Pinpoint the cell where the given text exists, returning its (x, y) midpoint coordinate. 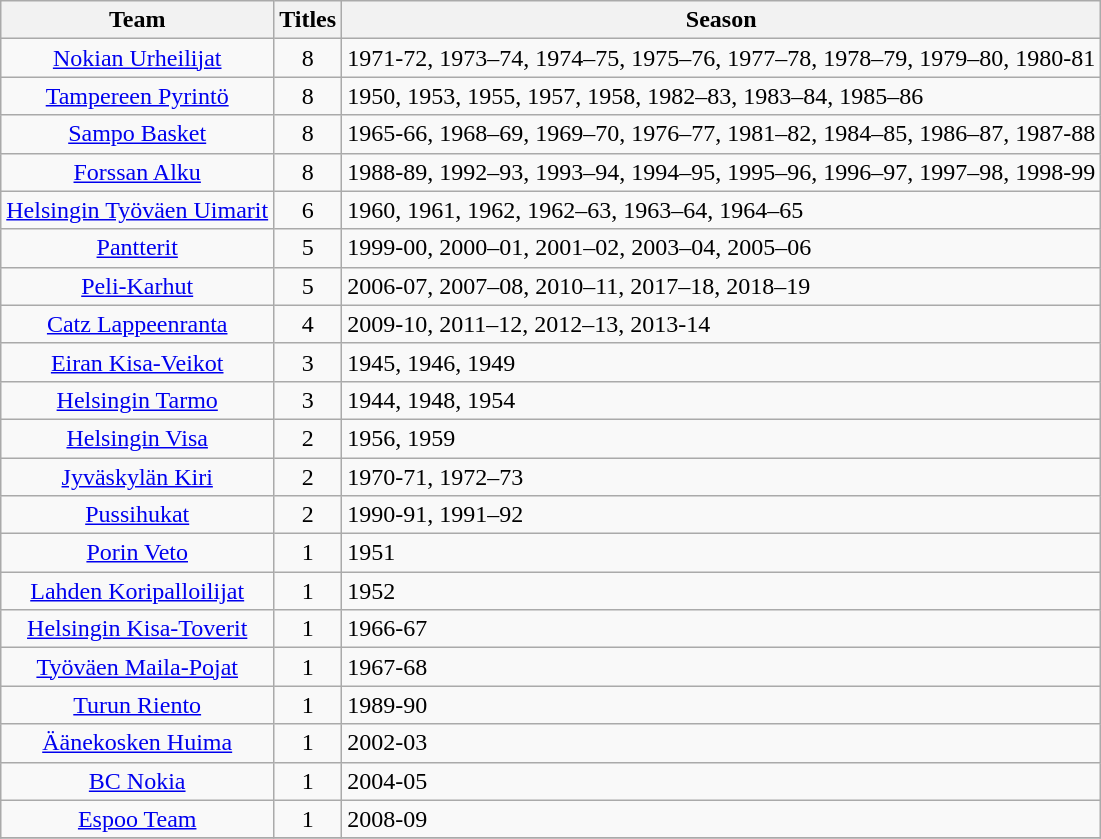
Peli-Karhut (138, 286)
Catz Lappeenranta (138, 324)
Nokian Urheilijat (138, 58)
1971-72, 1973–74, 1974–75, 1975–76, 1977–78, 1978–79, 1979–80, 1980-81 (722, 58)
1989-90 (722, 705)
Espoo Team (138, 819)
Team (138, 20)
Eiran Kisa-Veikot (138, 362)
Titles (308, 20)
Sampo Basket (138, 134)
Helsingin Tarmo (138, 400)
1944, 1948, 1954 (722, 400)
Tampereen Pyrintö (138, 96)
BC Nokia (138, 781)
1967-68 (722, 667)
Helsingin Kisa-Toverit (138, 629)
Turun Riento (138, 705)
Helsingin Työväen Uimarit (138, 210)
1951 (722, 553)
1945, 1946, 1949 (722, 362)
Pussihukat (138, 515)
Helsingin Visa (138, 438)
2006-07, 2007–08, 2010–11, 2017–18, 2018–19 (722, 286)
1990-91, 1991–92 (722, 515)
Jyväskylän Kiri (138, 477)
1960, 1961, 1962, 1962–63, 1963–64, 1964–65 (722, 210)
2004-05 (722, 781)
1956, 1959 (722, 438)
1988-89, 1992–93, 1993–94, 1994–95, 1995–96, 1996–97, 1997–98, 1998-99 (722, 172)
Äänekosken Huima (138, 743)
Lahden Koripalloilijat (138, 591)
4 (308, 324)
2002-03 (722, 743)
2009-10, 2011–12, 2012–13, 2013-14 (722, 324)
1952 (722, 591)
Season (722, 20)
6 (308, 210)
1966-67 (722, 629)
Pantterit (138, 248)
1970-71, 1972–73 (722, 477)
1999-00, 2000–01, 2001–02, 2003–04, 2005–06 (722, 248)
Forssan Alku (138, 172)
2008-09 (722, 819)
Työväen Maila-Pojat (138, 667)
1965-66, 1968–69, 1969–70, 1976–77, 1981–82, 1984–85, 1986–87, 1987-88 (722, 134)
1950, 1953, 1955, 1957, 1958, 1982–83, 1983–84, 1985–86 (722, 96)
Porin Veto (138, 553)
